Scan for the cell matching the given text and deliver its (X, Y) coordinate at center. 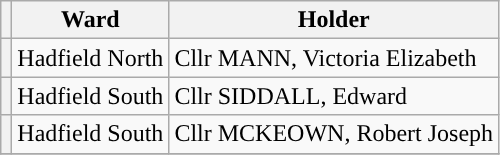
Ward (90, 20)
Cllr MANN, Victoria Elizabeth (334, 58)
Hadfield North (90, 58)
Cllr MCKEOWN, Robert Joseph (334, 134)
Holder (334, 20)
Cllr SIDDALL, Edward (334, 96)
